Find where the given text appears and provide that cell's center as [x, y] coordinate. 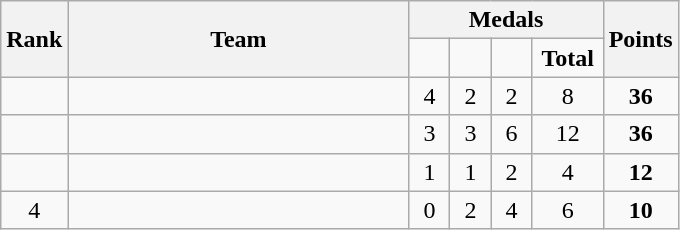
8 [568, 96]
Points [640, 39]
Total [568, 58]
Medals [506, 20]
10 [640, 210]
Rank [34, 39]
Team [238, 39]
0 [430, 210]
